Scan for the cell matching the given text and deliver its (X, Y) coordinate at center. 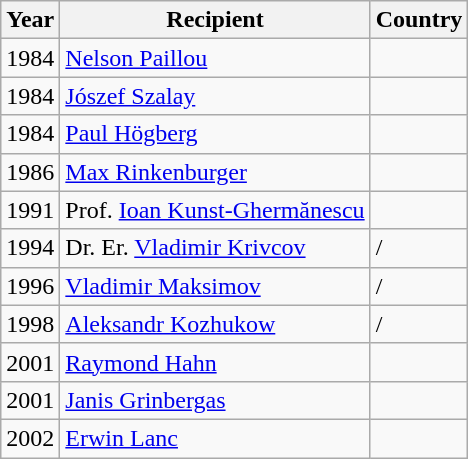
2002 (30, 438)
Erwin Lanc (215, 438)
Aleksandr Kozhukow (215, 324)
Recipient (215, 20)
1994 (30, 248)
1986 (30, 172)
1991 (30, 210)
1998 (30, 324)
Vladimir Maksimov (215, 286)
Janis Grinbergas (215, 400)
Dr. Er. Vladimir Krivcov (215, 248)
Raymond Hahn (215, 362)
Max Rinkenburger (215, 172)
Jószef Szalay (215, 96)
1996 (30, 286)
Paul Högberg (215, 134)
Nelson Paillou (215, 58)
Year (30, 20)
Country (419, 20)
Prof. Ioan Kunst-Ghermănescu (215, 210)
